Output the [x, y] coordinate of the center of the cell containing the given text.  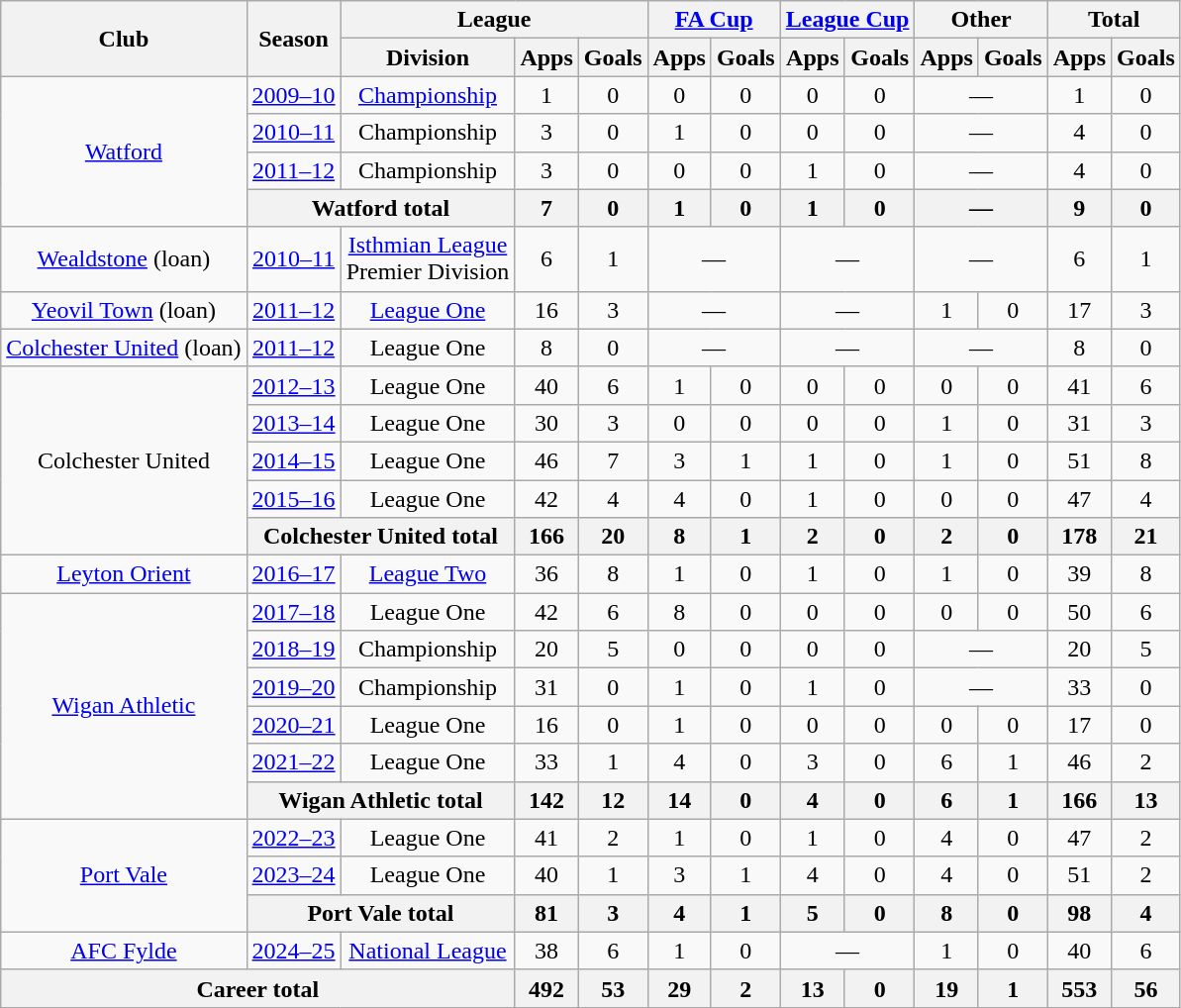
2014–15 [293, 460]
Club [124, 39]
50 [1079, 612]
36 [546, 574]
Career total [257, 988]
Port Vale total [380, 913]
53 [613, 988]
2018–19 [293, 650]
Yeovil Town (loan) [124, 310]
Leyton Orient [124, 574]
142 [546, 800]
19 [946, 988]
2023–24 [293, 875]
2024–25 [293, 951]
League [494, 20]
Wigan Athletic [124, 706]
Colchester United (loan) [124, 348]
FA Cup [714, 20]
2021–22 [293, 762]
178 [1079, 537]
AFC Fylde [124, 951]
Isthmian LeaguePremier Division [428, 259]
Season [293, 39]
553 [1079, 988]
Port Vale [124, 875]
81 [546, 913]
38 [546, 951]
Total [1114, 20]
Division [428, 57]
Wigan Athletic total [380, 800]
League Two [428, 574]
2013–14 [293, 423]
29 [679, 988]
14 [679, 800]
Colchester United [124, 460]
2017–18 [293, 612]
9 [1079, 208]
Watford [124, 151]
Wealdstone (loan) [124, 259]
Colchester United total [380, 537]
2020–21 [293, 725]
League Cup [847, 20]
56 [1146, 988]
492 [546, 988]
Other [981, 20]
Watford total [380, 208]
2022–23 [293, 838]
National League [428, 951]
2009–10 [293, 95]
39 [1079, 574]
21 [1146, 537]
98 [1079, 913]
30 [546, 423]
12 [613, 800]
2016–17 [293, 574]
2015–16 [293, 498]
2012–13 [293, 385]
2019–20 [293, 687]
